Find where the given text appears and provide that cell's center as [X, Y] coordinate. 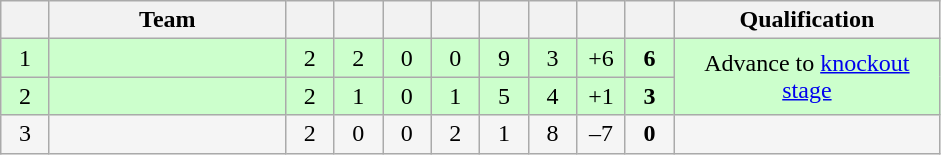
Qualification [807, 20]
Advance to knockout stage [807, 77]
8 [552, 134]
5 [504, 96]
6 [650, 58]
+6 [602, 58]
–7 [602, 134]
Team [167, 20]
+1 [602, 96]
9 [504, 58]
4 [552, 96]
